Capture the cell that displays the provided text and extract its (X, Y) central coordinate. 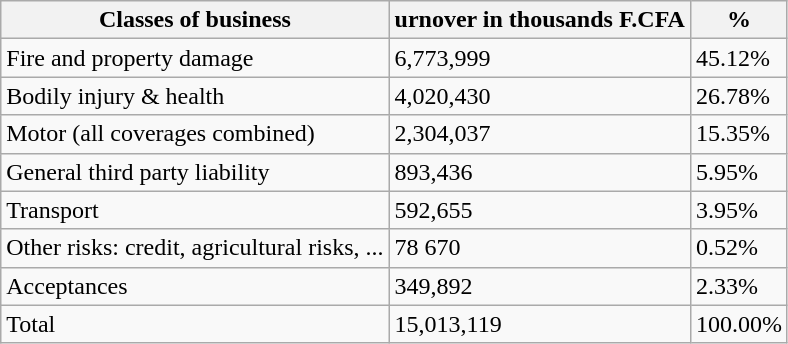
General third party liability (195, 172)
Fire and property damage (195, 58)
4,020,430 (540, 96)
893,436 (540, 172)
% (738, 20)
100.00% (738, 324)
Other risks: credit, agricultural risks, ... (195, 248)
3.95% (738, 210)
Classes of business (195, 20)
6,773,999 (540, 58)
592,655 (540, 210)
26.78% (738, 96)
0.52% (738, 248)
45.12% (738, 58)
15.35% (738, 134)
Transport (195, 210)
Acceptances (195, 286)
5.95% (738, 172)
78 670 (540, 248)
Bodily injury & health (195, 96)
2.33% (738, 286)
349,892 (540, 286)
urnover in thousands F.CFA (540, 20)
2,304,037 (540, 134)
15,013,119 (540, 324)
Total (195, 324)
Motor (all coverages combined) (195, 134)
